Capture the cell that displays the provided text and extract its [x, y] central coordinate. 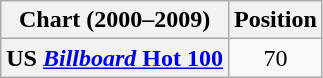
US Billboard Hot 100 [115, 58]
Chart (2000–2009) [115, 20]
70 [276, 58]
Position [276, 20]
